Detect which cell encompasses the target text, then output its [X, Y] center coordinate. 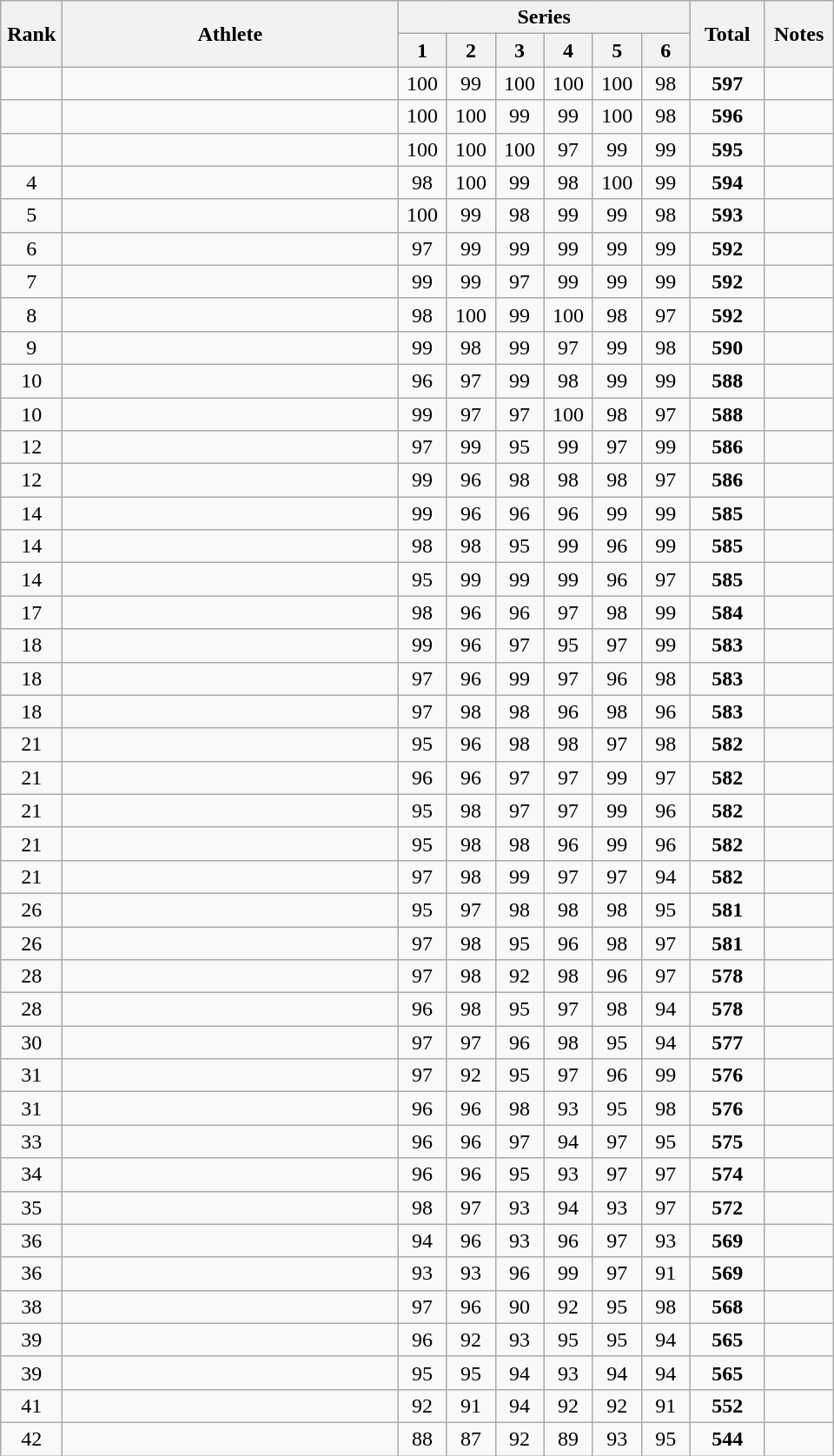
577 [727, 1042]
35 [31, 1208]
Rank [31, 34]
584 [727, 612]
41 [31, 1406]
89 [568, 1439]
3 [520, 50]
593 [727, 215]
552 [727, 1406]
34 [31, 1175]
87 [471, 1439]
38 [31, 1307]
572 [727, 1208]
596 [727, 116]
Series [544, 17]
88 [422, 1439]
Notes [799, 34]
Total [727, 34]
Athlete [230, 34]
595 [727, 149]
9 [31, 347]
544 [727, 1439]
30 [31, 1042]
574 [727, 1175]
590 [727, 347]
42 [31, 1439]
575 [727, 1142]
2 [471, 50]
568 [727, 1307]
33 [31, 1142]
90 [520, 1307]
594 [727, 182]
597 [727, 83]
1 [422, 50]
8 [31, 314]
7 [31, 281]
17 [31, 612]
